Pinpoint the cell where the given text exists, returning its [x, y] midpoint coordinate. 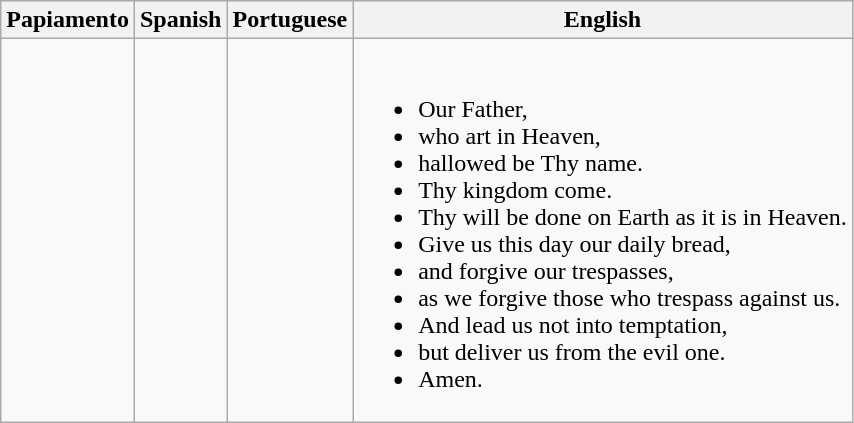
English [603, 20]
Spanish [180, 20]
Papiamento [68, 20]
Portuguese [290, 20]
